Output the [X, Y] coordinate of the center of the cell containing the given text.  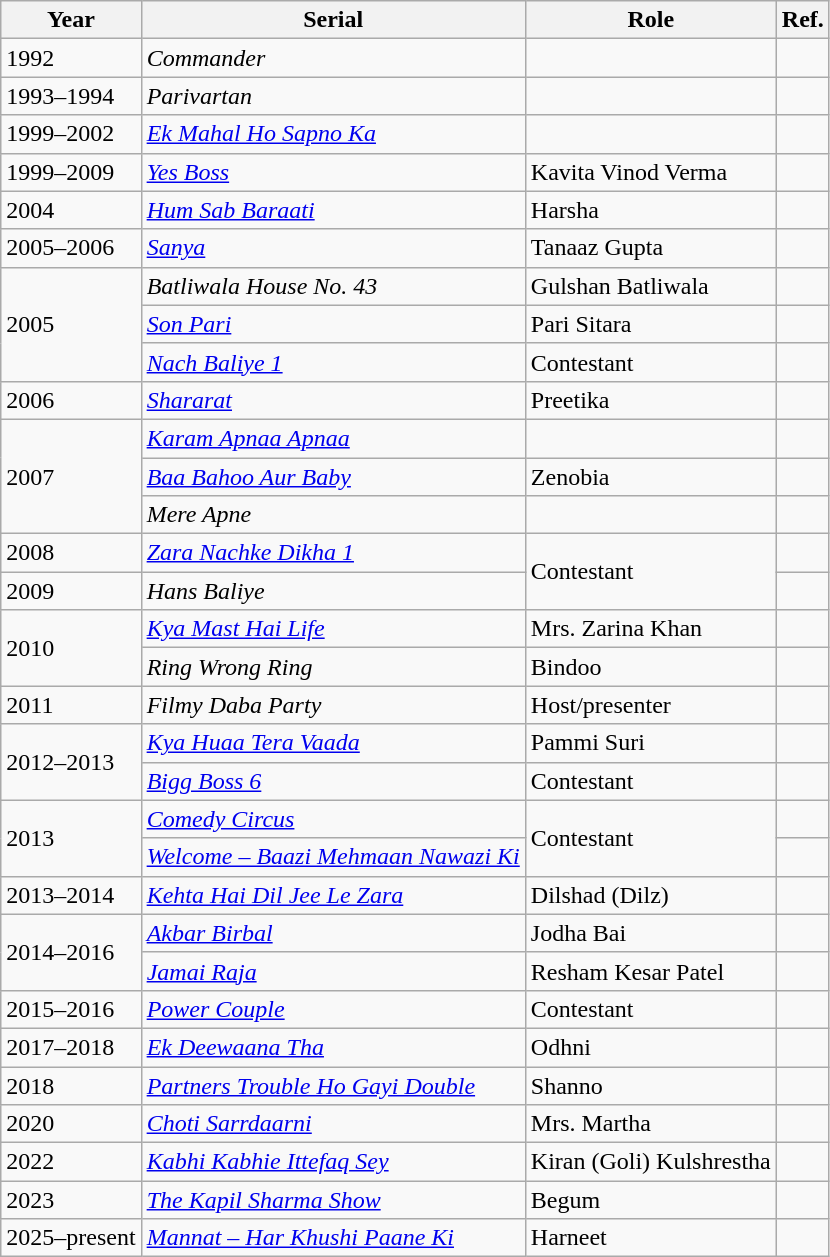
Kabhi Kabhie Ittefaq Sey [333, 1162]
Role [650, 20]
Comedy Circus [333, 819]
Filmy Daba Party [333, 705]
Harsha [650, 210]
Odhni [650, 1047]
2007 [71, 476]
2015–2016 [71, 1009]
2013–2014 [71, 895]
Ek Deewaana Tha [333, 1047]
Kya Mast Hai Life [333, 629]
1992 [71, 58]
Hans Baliye [333, 591]
Begum [650, 1200]
Karam Apnaa Apnaa [333, 438]
2017–2018 [71, 1047]
Kavita Vinod Verma [650, 172]
Kya Huaa Tera Vaada [333, 743]
Serial [333, 20]
Parivartan [333, 96]
Welcome – Baazi Mehmaan Nawazi Ki [333, 857]
2006 [71, 400]
The Kapil Sharma Show [333, 1200]
2020 [71, 1124]
Choti Sarrdaarni [333, 1124]
1999–2002 [71, 134]
2014–2016 [71, 952]
Shanno [650, 1085]
2018 [71, 1085]
2005 [71, 324]
Dilshad (Dilz) [650, 895]
2011 [71, 705]
Mannat – Har Khushi Paane Ki [333, 1238]
Preetika [650, 400]
Son Pari [333, 324]
Yes Boss [333, 172]
2022 [71, 1162]
Partners Trouble Ho Gayi Double [333, 1085]
Akbar Birbal [333, 933]
1999–2009 [71, 172]
Year [71, 20]
Commander [333, 58]
Nach Baliye 1 [333, 362]
Bindoo [650, 667]
Shararat [333, 400]
Ek Mahal Ho Sapno Ka [333, 134]
Hum Sab Baraati [333, 210]
Ref. [802, 20]
2013 [71, 838]
Zenobia [650, 477]
Resham Kesar Patel [650, 971]
2009 [71, 591]
Jodha Bai [650, 933]
Kiran (Goli) Kulshrestha [650, 1162]
Power Couple [333, 1009]
2010 [71, 648]
2005–2006 [71, 248]
Mrs. Martha [650, 1124]
Mrs. Zarina Khan [650, 629]
Harneet [650, 1238]
2023 [71, 1200]
2004 [71, 210]
2012–2013 [71, 762]
Kehta Hai Dil Jee Le Zara [333, 895]
Baa Bahoo Aur Baby [333, 477]
2008 [71, 553]
1993–1994 [71, 96]
Mere Apne [333, 515]
Batliwala House No. 43 [333, 286]
Ring Wrong Ring [333, 667]
Tanaaz Gupta [650, 248]
Sanya [333, 248]
2025–present [71, 1238]
Jamai Raja [333, 971]
Pammi Suri [650, 743]
Bigg Boss 6 [333, 781]
Host/presenter [650, 705]
Gulshan Batliwala [650, 286]
Zara Nachke Dikha 1 [333, 553]
Pari Sitara [650, 324]
